Return [x, y] of the center of cell containing provided text 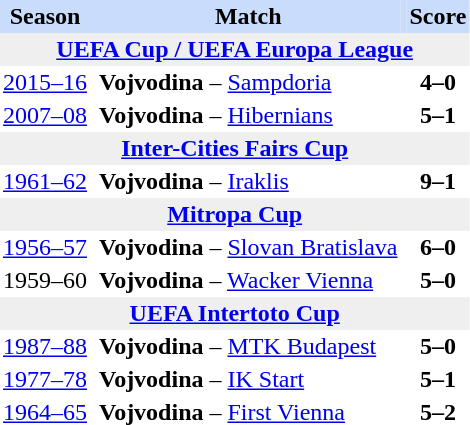
Vojvodina – IK Start [248, 380]
Vojvodina – Sampdoria [248, 82]
1977–78 [45, 380]
2015–16 [45, 82]
Match [248, 16]
Vojvodina – Slovan Bratislava [248, 248]
2007–08 [45, 116]
Score [438, 16]
4–0 [438, 82]
Inter-Cities Fairs Cup [234, 148]
Vojvodina – Iraklis [248, 182]
Vojvodina – MTK Budapest [248, 346]
1956–57 [45, 248]
UEFA Cup / UEFA Europa League [234, 50]
UEFA Intertoto Cup [234, 314]
Vojvodina – Wacker Vienna [248, 280]
9–1 [438, 182]
1959–60 [45, 280]
1987–88 [45, 346]
1961–62 [45, 182]
Vojvodina – Hibernians [248, 116]
Mitropa Cup [234, 214]
Season [45, 16]
6–0 [438, 248]
